Extract the [X, Y] coordinate from the center of the cell holding the provided text.  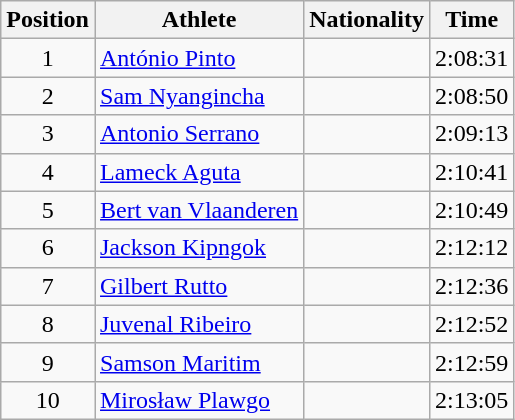
5 [48, 210]
2:12:12 [471, 248]
Athlete [198, 20]
2 [48, 96]
1 [48, 58]
3 [48, 134]
Juvenal Ribeiro [198, 324]
António Pinto [198, 58]
Gilbert Rutto [198, 286]
8 [48, 324]
Bert van Vlaanderen [198, 210]
Time [471, 20]
4 [48, 172]
10 [48, 400]
2:12:52 [471, 324]
Sam Nyangincha [198, 96]
2:08:50 [471, 96]
2:12:36 [471, 286]
2:10:41 [471, 172]
Nationality [367, 20]
Position [48, 20]
6 [48, 248]
2:09:13 [471, 134]
2:10:49 [471, 210]
9 [48, 362]
2:08:31 [471, 58]
Lameck Aguta [198, 172]
2:13:05 [471, 400]
2:12:59 [471, 362]
Antonio Serrano [198, 134]
Mirosław Plawgo [198, 400]
Samson Maritim [198, 362]
7 [48, 286]
Jackson Kipngok [198, 248]
